Capture the cell that displays the provided text and extract its (X, Y) central coordinate. 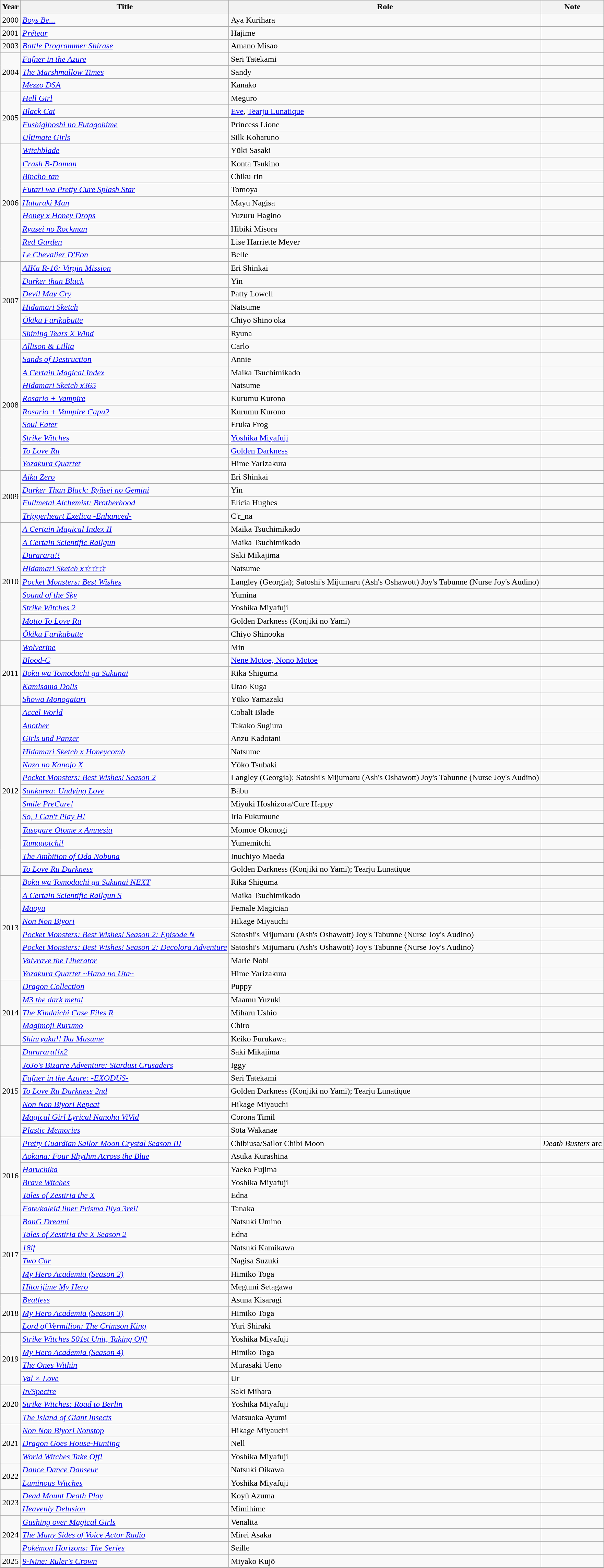
Takako Sugiura (385, 726)
Sōta Wakanae (385, 1130)
Asuka Kurashina (385, 1156)
Strike Witches (125, 438)
Miyako Kujō (385, 1561)
Anzu Kadotani (385, 739)
Mezzo DSA (125, 85)
Cobalt Blade (385, 712)
Futari wa Pretty Cure Splash Star (125, 190)
Strike Witches: Road to Berlin (125, 1404)
Prétear (125, 33)
Boku wa Tomodachi ga Sukunai NEXT (125, 882)
Dragon Goes House-Hunting (125, 1443)
2000 (10, 20)
My Hero Academia (Season 3) (125, 1313)
JoJo's Bizarre Adventure: Stardust Crusaders (125, 1065)
Hataraki Man (125, 203)
Megumi Setagawa (385, 1287)
Dead Mount Death Play (125, 1496)
Boku wa Tomodachi ga Sukunai (125, 673)
Battle Programmer Shirase (125, 46)
Natsuki Kamikawa (385, 1248)
Tomoya (385, 190)
Sankarea: Undying Love (125, 791)
Inuchiyo Maeda (385, 856)
Shinryaku!! Ika Musume (125, 1039)
Bincho-tan (125, 177)
To Love Ru Darkness 2nd (125, 1091)
Golden Darkness (385, 451)
Tasogare Otome x Amnesia (125, 830)
Eve, Tearju Lunatique (385, 111)
Fafner in the Azure (125, 59)
Chiro (385, 1026)
Chibiusa/Sailor Chibi Moon (385, 1143)
2022 (10, 1476)
Le Chevalier D'Eon (125, 255)
2016 (10, 1176)
2003 (10, 46)
Tanaka (385, 1209)
In/Spectre (125, 1391)
Aika Zero (125, 477)
Natsuki Umino (385, 1222)
Patty Lowell (385, 294)
Allison & Lillia (125, 346)
Sands of Destruction (125, 359)
2015 (10, 1091)
Witchblade (125, 150)
Soul Eater (125, 425)
Puppy (385, 987)
Marie Nobi (385, 960)
Natsuki Oikawa (385, 1470)
18if (125, 1248)
Keiko Furukawa (385, 1039)
2023 (10, 1502)
Strike Witches 501st Unit, Taking Off! (125, 1339)
2017 (10, 1254)
Aokana: Four Rhythm Across the Blue (125, 1156)
A Certain Magical Index II (125, 529)
Chiku-rin (385, 177)
Yuzuru Hagino (385, 216)
Meguro (385, 98)
Non Non Biyori Nonstop (125, 1430)
Non Non Biyori Repeat (125, 1104)
Kanako (385, 85)
Belle (385, 255)
2008 (10, 405)
Yumemitchi (385, 843)
Saki Mihara (385, 1391)
2006 (10, 202)
Murasaki Ueno (385, 1365)
2014 (10, 1013)
Mayu Nagisa (385, 203)
Elicia Hughes (385, 503)
2007 (10, 300)
2005 (10, 118)
Heavenly Delusion (125, 1509)
Female Magician (385, 908)
Chiyo Shinooka (385, 634)
Crash B-Daman (125, 164)
Hidamari Sketch x Honeycomb (125, 752)
Durarara!!x2 (125, 1052)
Yūko Yamazaki (385, 699)
Darker Than Black: Ryūsei no Gemini (125, 490)
Ur (385, 1378)
Role (385, 7)
Brave Witches (125, 1182)
Another (125, 726)
2011 (10, 673)
Eruka Frog (385, 425)
My Hero Academia (Season 4) (125, 1352)
Iria Fukumune (385, 817)
Min (385, 647)
Magimoji Rurumo (125, 1026)
Val × Love (125, 1378)
Fate/kaleid liner Prisma Illya 3rei! (125, 1209)
Bābu (385, 791)
Seille (385, 1548)
Hidamari Sketch (125, 307)
Triggerheart Exelica -Enhanced- (125, 516)
Tales of Zestiria the X (125, 1195)
Maamu Yuzuki (385, 1000)
To Love Ru (125, 451)
Silk Koharuno (385, 137)
Accel World (125, 712)
Year (10, 7)
C'r_na (385, 516)
Iggy (385, 1065)
Honey x Honey Drops (125, 216)
Tamagotchi! (125, 843)
A Certain Scientific Railgun (125, 542)
To Love Ru Darkness (125, 869)
Hell Girl (125, 98)
AIKa R-16: Virgin Mission (125, 268)
My Hero Academia (Season 2) (125, 1274)
Mimihime (385, 1509)
Black Cat (125, 111)
Yōko Tsubaki (385, 765)
Nene Motoe, Nono Motoe (385, 660)
Hitorijime My Hero (125, 1287)
Aya Kurihara (385, 20)
Hidamari Sketch x☆☆☆ (125, 568)
Two Car (125, 1261)
Mirei Asaka (385, 1535)
Valvrave the Liberator (125, 960)
Lord of Vermilion: The Crimson King (125, 1326)
Nagisa Suzuki (385, 1261)
Magical Girl Lyrical Nanoha ViVid (125, 1117)
Maoyu (125, 908)
Matsuoka Ayumi (385, 1417)
Girls und Panzer (125, 739)
Haruchika (125, 1169)
Durarara!! (125, 555)
Konta Tsukino (385, 164)
Motto To Love Ru (125, 621)
Ryusei no Rockman (125, 229)
Nazo no Kanojo X (125, 765)
Lise Harriette Meyer (385, 242)
2020 (10, 1404)
2001 (10, 33)
Title (125, 7)
The Ambition of Oda Nobuna (125, 856)
Ultimate Girls (125, 137)
Sandy (385, 72)
Pocket Monsters: Best Wishes (125, 582)
World Witches Take Off! (125, 1457)
Tales of Zestiria the X Season 2 (125, 1235)
Hidamari Sketch x365 (125, 386)
The Island of Giant Insects (125, 1417)
Note (572, 7)
A Certain Scientific Railgun S (125, 895)
2018 (10, 1313)
Yozakura Quartet ~Hana no Uta~ (125, 974)
Pocket Monsters: Best Wishes! Season 2 (125, 778)
2012 (10, 791)
Yuri Shiraki (385, 1326)
Non Non Biyori (125, 921)
Plastic Memories (125, 1130)
Darker than Black (125, 281)
Fushigiboshi no Futagohime (125, 124)
Rosario + Vampire (125, 399)
The Marshmallow Times (125, 72)
Hibiki Misora (385, 229)
So, I Can't Play H! (125, 817)
Fafner in the Azure: -EXODUS- (125, 1078)
Nell (385, 1443)
Shining Tears X Wind (125, 333)
Death Busters arc (572, 1143)
Ryuna (385, 333)
Momoe Okonogi (385, 830)
Wolverine (125, 647)
2013 (10, 928)
Koyū Azuma (385, 1496)
Gushing over Magical Girls (125, 1522)
The Ones Within (125, 1365)
Miyuki Hoshizora/Cure Happy (385, 804)
2025 (10, 1561)
Venalita (385, 1522)
The Kindaichi Case Files R (125, 1013)
Hajime (385, 33)
Amano Misao (385, 46)
Dragon Collection (125, 987)
Strike Witches 2 (125, 608)
Pretty Guardian Sailor Moon Crystal Season III (125, 1143)
Kamisama Dolls (125, 686)
Yūki Sasaki (385, 150)
Princess Lione (385, 124)
2010 (10, 581)
Yumina (385, 595)
Sound of the Sky (125, 595)
Yaeko Fujima (385, 1169)
Rosario + Vampire Capu2 (125, 412)
M3 the dark metal (125, 1000)
Fullmetal Alchemist: Brotherhood (125, 503)
Red Garden (125, 242)
Smile PreCure! (125, 804)
Utao Kuga (385, 686)
Asuna Kisaragi (385, 1300)
Carlo (385, 346)
Shōwa Monogatari (125, 699)
Blood-C (125, 660)
2004 (10, 72)
Devil May Cry (125, 294)
Pocket Monsters: Best Wishes! Season 2: Decolora Adventure (125, 947)
Luminous Witches (125, 1483)
Yozakura Quartet (125, 464)
Dance Dance Danseur (125, 1470)
Beatless (125, 1300)
Chiyo Shino'oka (385, 320)
2019 (10, 1359)
The Many Sides of Voice Actor Radio (125, 1535)
Boys Be... (125, 20)
9-Nine: Ruler's Crown (125, 1561)
Miharu Ushio (385, 1013)
2009 (10, 496)
2021 (10, 1443)
BanG Dream! (125, 1222)
2024 (10, 1535)
A Certain Magical Index (125, 372)
Golden Darkness (Konjiki no Yami) (385, 621)
Annie (385, 359)
Pokémon Horizons: The Series (125, 1548)
Pocket Monsters: Best Wishes! Season 2: Episode N (125, 934)
Corona Timil (385, 1117)
